From the cell containing the given text, extract its center point as (x, y) coordinate. 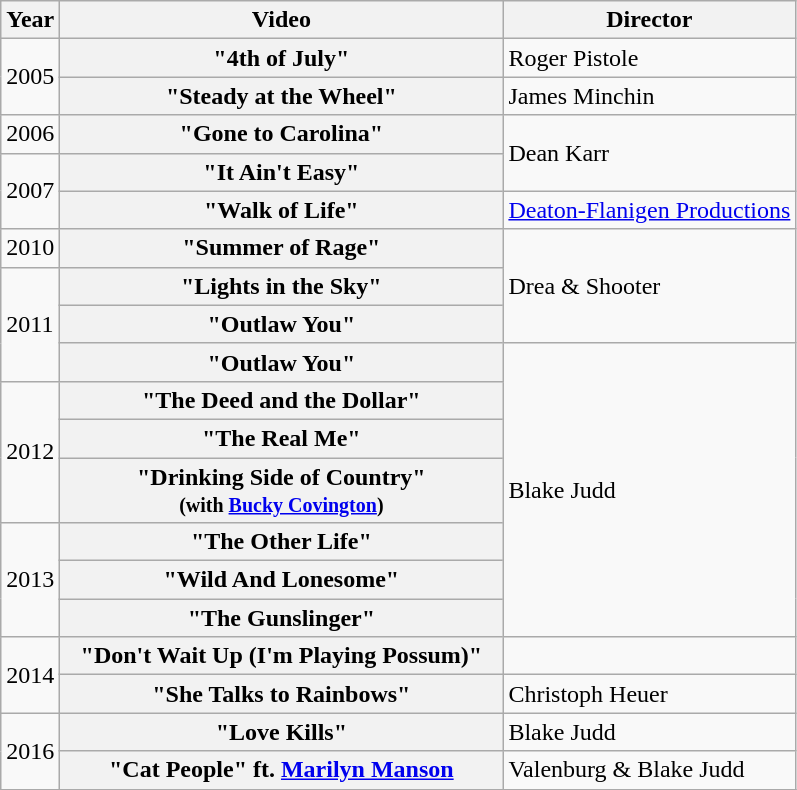
"The Deed and the Dollar" (282, 400)
"The Other Life" (282, 542)
Valenburg & Blake Judd (650, 770)
"4th of July" (282, 58)
2012 (30, 452)
2010 (30, 248)
Dean Karr (650, 153)
2006 (30, 134)
2013 (30, 580)
"She Talks to Rainbows" (282, 694)
Drea & Shooter (650, 286)
"Steady at the Wheel" (282, 96)
"Cat People" ft. Marilyn Manson (282, 770)
Deaton-Flanigen Productions (650, 210)
"Love Kills" (282, 732)
"Don't Wait Up (I'm Playing Possum)" (282, 656)
"Walk of Life" (282, 210)
2007 (30, 191)
Director (650, 20)
"It Ain't Easy" (282, 172)
"Gone to Carolina" (282, 134)
Roger Pistole (650, 58)
"The Gunslinger" (282, 618)
"Summer of Rage" (282, 248)
2005 (30, 77)
Christoph Heuer (650, 694)
"Drinking Side of Country"(with Bucky Covington) (282, 490)
"The Real Me" (282, 438)
"Wild And Lonesome" (282, 580)
Year (30, 20)
2014 (30, 675)
"Lights in the Sky" (282, 286)
2016 (30, 751)
James Minchin (650, 96)
2011 (30, 324)
Video (282, 20)
